Find where the given text appears and provide that cell's center as [x, y] coordinate. 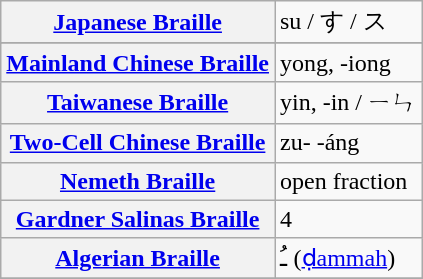
open fraction [348, 181]
Japanese Braille [138, 22]
Algerian Braille [138, 258]
Two-Cell Chinese Braille [138, 143]
yin, -in / ㄧㄣ [348, 102]
Mainland Chinese Braille [138, 62]
Taiwanese Braille [138, 102]
su / す / ス [348, 22]
Nemeth Braille [138, 181]
yong, -iong [348, 62]
zu- -áng [348, 143]
ـُ ‎(ḍammah) [348, 258]
Gardner Salinas Braille [138, 219]
4 [348, 219]
